Search for the cell housing the specified text and yield its (x, y) center coordinate. 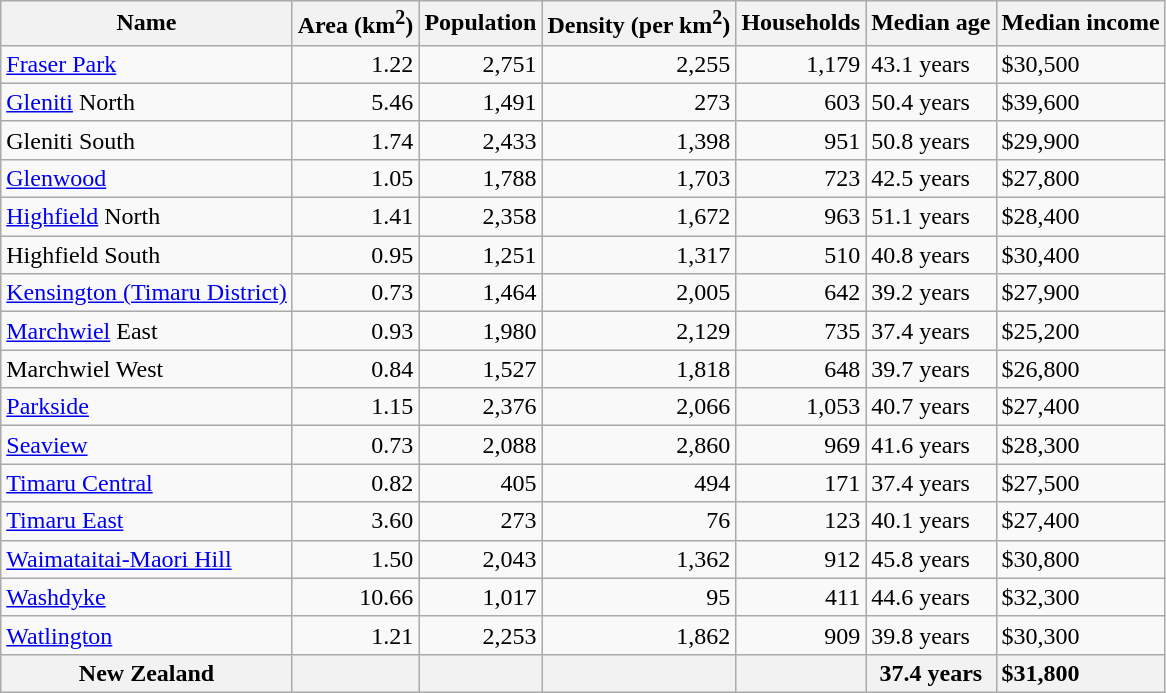
1,818 (639, 369)
1,362 (639, 559)
2,129 (639, 331)
2,860 (639, 445)
1.05 (356, 178)
411 (801, 597)
951 (801, 140)
909 (801, 635)
1,672 (639, 217)
912 (801, 559)
Gleniti South (146, 140)
Gleniti North (146, 102)
2,253 (480, 635)
2,043 (480, 559)
1,703 (639, 178)
Marchwiel West (146, 369)
40.8 years (931, 255)
40.1 years (931, 521)
95 (639, 597)
$30,400 (1080, 255)
969 (801, 445)
$27,900 (1080, 293)
1.21 (356, 635)
Fraser Park (146, 64)
Waimataitai-Maori Hill (146, 559)
494 (639, 483)
51.1 years (931, 217)
1,527 (480, 369)
Seaview (146, 445)
1.41 (356, 217)
41.6 years (931, 445)
Timaru Central (146, 483)
1,862 (639, 635)
Glenwood (146, 178)
171 (801, 483)
642 (801, 293)
Parkside (146, 407)
1,317 (639, 255)
3.60 (356, 521)
Density (per km2) (639, 24)
1,980 (480, 331)
0.84 (356, 369)
Area (km2) (356, 24)
$26,800 (1080, 369)
50.8 years (931, 140)
Watlington (146, 635)
963 (801, 217)
Highfield South (146, 255)
42.5 years (931, 178)
76 (639, 521)
723 (801, 178)
Population (480, 24)
510 (801, 255)
1,788 (480, 178)
$29,900 (1080, 140)
0.93 (356, 331)
39.2 years (931, 293)
603 (801, 102)
1.15 (356, 407)
1.50 (356, 559)
1.74 (356, 140)
$25,200 (1080, 331)
0.82 (356, 483)
2,376 (480, 407)
Median income (1080, 24)
735 (801, 331)
Households (801, 24)
$39,600 (1080, 102)
2,358 (480, 217)
Median age (931, 24)
648 (801, 369)
2,255 (639, 64)
1,398 (639, 140)
Marchwiel East (146, 331)
2,005 (639, 293)
2,088 (480, 445)
$28,400 (1080, 217)
$31,800 (1080, 673)
2,433 (480, 140)
New Zealand (146, 673)
1,251 (480, 255)
Name (146, 24)
0.95 (356, 255)
$27,500 (1080, 483)
$32,300 (1080, 597)
1,179 (801, 64)
$27,800 (1080, 178)
1,464 (480, 293)
$30,800 (1080, 559)
40.7 years (931, 407)
$30,500 (1080, 64)
1,491 (480, 102)
405 (480, 483)
44.6 years (931, 597)
$28,300 (1080, 445)
5.46 (356, 102)
2,751 (480, 64)
43.1 years (931, 64)
1,053 (801, 407)
Washdyke (146, 597)
Kensington (Timaru District) (146, 293)
2,066 (639, 407)
$30,300 (1080, 635)
10.66 (356, 597)
45.8 years (931, 559)
1,017 (480, 597)
Timaru East (146, 521)
50.4 years (931, 102)
39.8 years (931, 635)
1.22 (356, 64)
39.7 years (931, 369)
Highfield North (146, 217)
123 (801, 521)
